Determine the (x, y) coordinate at the center of the cell enclosing the given text.  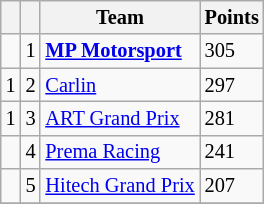
MP Motorsport (120, 51)
Carlin (120, 85)
3 (31, 118)
5 (31, 186)
Hitech Grand Prix (120, 186)
ART Grand Prix (120, 118)
Prema Racing (120, 152)
Points (232, 17)
4 (31, 152)
297 (232, 85)
241 (232, 152)
2 (31, 85)
Team (120, 17)
281 (232, 118)
207 (232, 186)
305 (232, 51)
